Output the (x, y) coordinate of the center of the cell containing the given text.  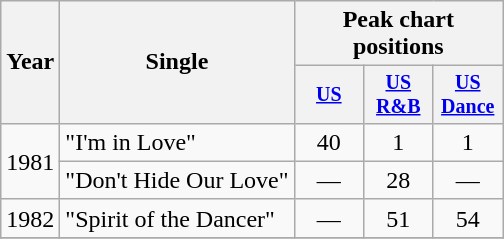
51 (398, 218)
1981 (30, 161)
US (328, 94)
40 (328, 142)
28 (398, 180)
"Spirit of the Dancer" (177, 218)
USDance (468, 94)
Single (177, 62)
Peak chart positions (398, 34)
1982 (30, 218)
"Don't Hide Our Love" (177, 180)
Year (30, 62)
54 (468, 218)
"I'm in Love" (177, 142)
USR&B (398, 94)
